Determine the (X, Y) coordinate at the center of the cell enclosing the given text.  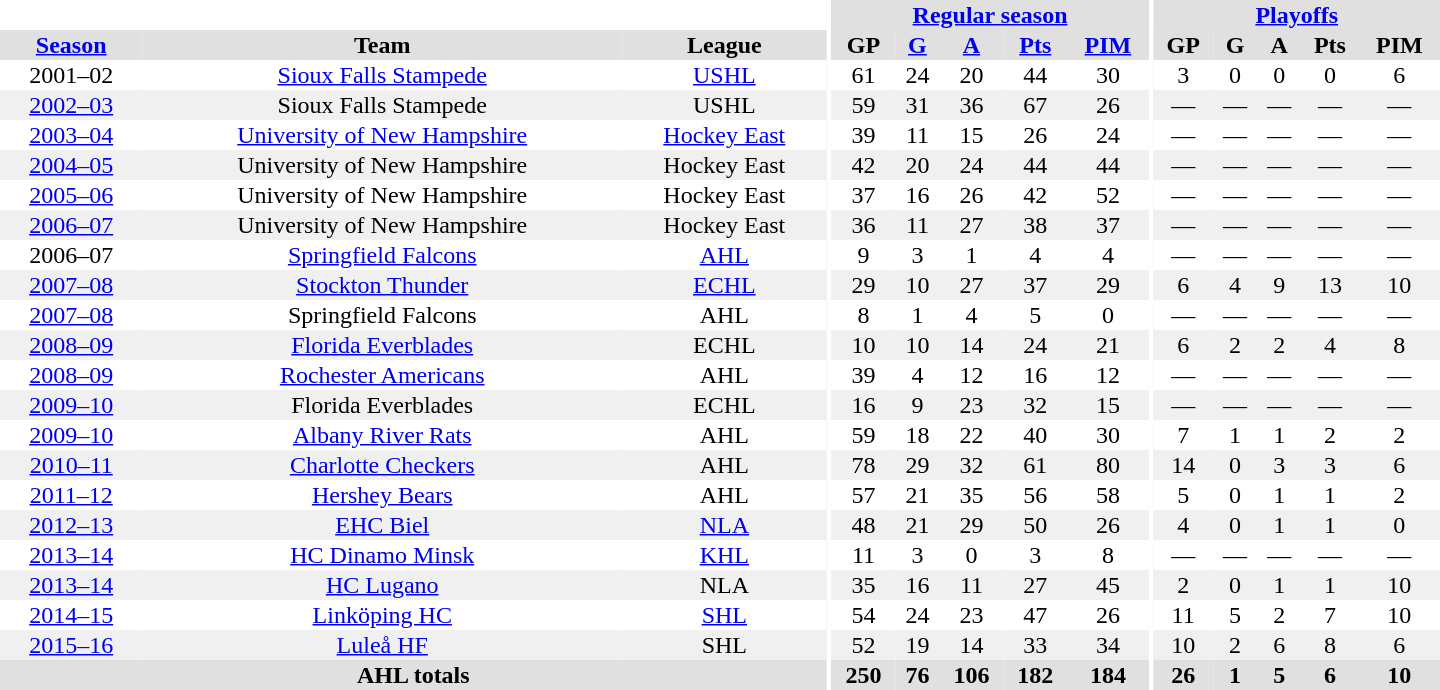
Linköping HC (382, 615)
2005–06 (71, 195)
18 (917, 435)
2002–03 (71, 105)
19 (917, 645)
54 (864, 615)
Regular season (990, 15)
38 (1035, 225)
2012–13 (71, 525)
76 (917, 675)
KHL (724, 555)
50 (1035, 525)
45 (1108, 585)
2011–12 (71, 495)
184 (1108, 675)
34 (1108, 645)
250 (864, 675)
40 (1035, 435)
Team (382, 45)
2014–15 (71, 615)
AHL totals (414, 675)
2001–02 (71, 75)
Albany River Rats (382, 435)
HC Lugano (382, 585)
182 (1035, 675)
57 (864, 495)
EHC Biel (382, 525)
106 (972, 675)
47 (1035, 615)
80 (1108, 465)
31 (917, 105)
33 (1035, 645)
13 (1330, 285)
48 (864, 525)
Hershey Bears (382, 495)
22 (972, 435)
2004–05 (71, 165)
HC Dinamo Minsk (382, 555)
Rochester Americans (382, 375)
78 (864, 465)
67 (1035, 105)
2015–16 (71, 645)
Season (71, 45)
2003–04 (71, 135)
Charlotte Checkers (382, 465)
Stockton Thunder (382, 285)
56 (1035, 495)
Luleå HF (382, 645)
Playoffs (1296, 15)
League (724, 45)
2010–11 (71, 465)
58 (1108, 495)
